Return the [X, Y] coordinate for the center point of the cell that contains the specified text.  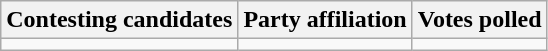
Party affiliation [325, 20]
Contesting candidates [120, 20]
Votes polled [480, 20]
